Pinpoint the cell where the given text exists, returning its (x, y) midpoint coordinate. 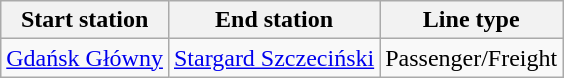
Start station (85, 20)
End station (274, 20)
Gdańsk Główny (85, 58)
Line type (472, 20)
Stargard Szczeciński (274, 58)
Passenger/Freight (472, 58)
